Capture the cell that displays the provided text and extract its [x, y] central coordinate. 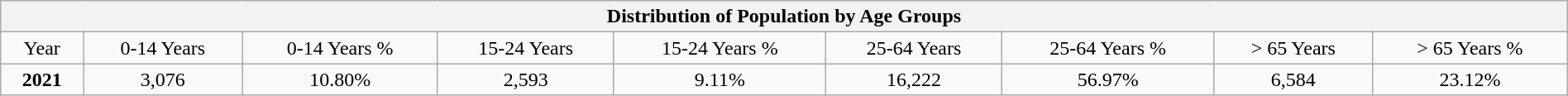
25-64 Years [915, 48]
0-14 Years [163, 48]
0-14 Years % [340, 48]
23.12% [1470, 79]
> 65 Years [1293, 48]
2021 [42, 79]
Distribution of Population by Age Groups [784, 17]
9.11% [719, 79]
6,584 [1293, 79]
16,222 [915, 79]
2,593 [526, 79]
56.97% [1108, 79]
10.80% [340, 79]
3,076 [163, 79]
15-24 Years [526, 48]
> 65 Years % [1470, 48]
25-64 Years % [1108, 48]
15-24 Years % [719, 48]
Year [42, 48]
